For the text-containing cell, return its midpoint in (X, Y) coordinate format. 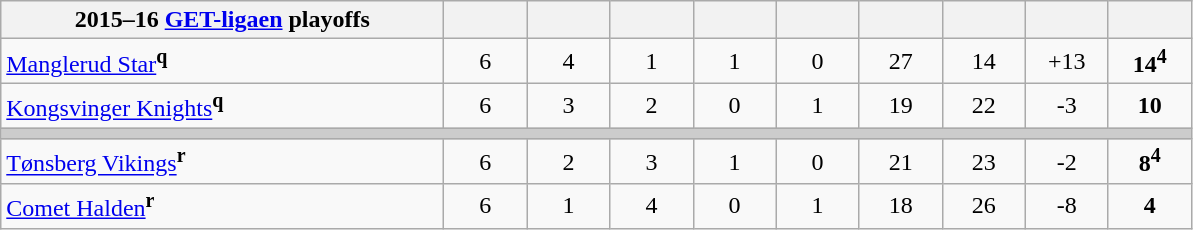
22 (984, 106)
+13 (1066, 62)
19 (900, 106)
84 (1150, 162)
144 (1150, 62)
Tønsberg Vikingsr (222, 162)
14 (984, 62)
18 (900, 206)
Comet Haldenr (222, 206)
21 (900, 162)
2015–16 GET-ligaen playoffs (222, 20)
-2 (1066, 162)
26 (984, 206)
23 (984, 162)
Kongsvinger Knightsq (222, 106)
10 (1150, 106)
Manglerud Starq (222, 62)
-8 (1066, 206)
27 (900, 62)
-3 (1066, 106)
